Scan for the cell matching the given text and deliver its [x, y] coordinate at center. 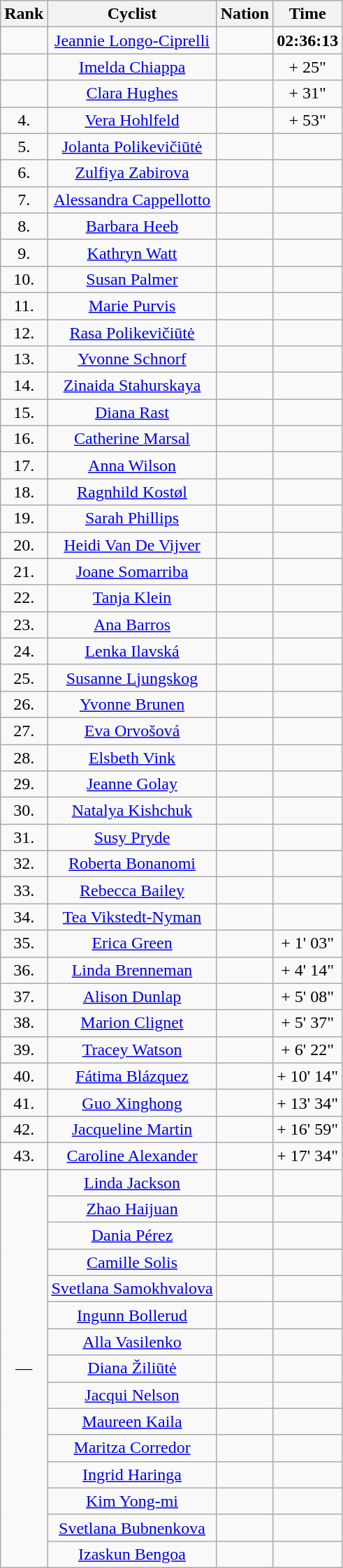
11. [24, 306]
Clara Hughes [132, 94]
— [24, 1369]
Barbara Heeb [132, 226]
20. [24, 545]
18. [24, 492]
Rebecca Bailey [132, 890]
Caroline Alexander [132, 1156]
8. [24, 226]
40. [24, 1076]
21. [24, 572]
28. [24, 757]
Alessandra Cappellotto [132, 200]
+ 5' 08" [307, 996]
Vera Hohlfeld [132, 120]
Imelda Chiappa [132, 67]
02:36:13 [307, 40]
Yvonne Schnorf [132, 359]
Cyclist [132, 14]
Alla Vasilenko [132, 1342]
29. [24, 784]
34. [24, 917]
Eva Orvošová [132, 731]
4. [24, 120]
Jolanta Polikevičiūtė [132, 147]
Zhao Haijuan [132, 1209]
Zinaida Stahurskaya [132, 386]
32. [24, 864]
Guo Xinghong [132, 1103]
+ 53" [307, 120]
Fátima Blázquez [132, 1076]
24. [24, 651]
+ 1' 03" [307, 943]
Diana Rast [132, 412]
38. [24, 1023]
Marie Purvis [132, 306]
12. [24, 333]
Dania Pérez [132, 1236]
Ragnhild Kostøl [132, 492]
7. [24, 200]
Erica Green [132, 943]
Zulfiya Zabirova [132, 173]
Elsbeth Vink [132, 757]
Jeanne Golay [132, 784]
Marion Clignet [132, 1023]
Lenka Ilavská [132, 651]
Izaskun Bengoa [132, 1554]
Tracey Watson [132, 1050]
25. [24, 678]
14. [24, 386]
Rank [24, 14]
Catherine Marsal [132, 439]
Jacqui Nelson [132, 1395]
27. [24, 731]
Kathryn Watt [132, 253]
Susanne Ljungskog [132, 678]
Jeannie Longo-Ciprelli [132, 40]
Heidi Van De Vijver [132, 545]
15. [24, 412]
Roberta Bonanomi [132, 864]
Svetlana Bubnenkova [132, 1528]
37. [24, 996]
43. [24, 1156]
19. [24, 518]
+ 4' 14" [307, 970]
Rasa Polikevičiūtė [132, 333]
+ 25" [307, 67]
Tanja Klein [132, 598]
+ 17' 34" [307, 1156]
41. [24, 1103]
Natalya Kishchuk [132, 811]
Jacqueline Martin [132, 1129]
23. [24, 625]
Susan Palmer [132, 279]
Maritza Corredor [132, 1448]
Svetlana Samokhvalova [132, 1289]
+ 13' 34" [307, 1103]
39. [24, 1050]
+ 5' 37" [307, 1023]
36. [24, 970]
Yvonne Brunen [132, 704]
+ 6' 22" [307, 1050]
Nation [245, 14]
17. [24, 465]
10. [24, 279]
16. [24, 439]
Linda Jackson [132, 1183]
6. [24, 173]
Tea Vikstedt-Nyman [132, 917]
30. [24, 811]
Diana Žiliūtė [132, 1368]
+ 16' 59" [307, 1129]
+ 31" [307, 94]
9. [24, 253]
Anna Wilson [132, 465]
42. [24, 1129]
Ingrid Haringa [132, 1474]
33. [24, 890]
Joane Somarriba [132, 572]
Kim Yong-mi [132, 1501]
22. [24, 598]
Susy Pryde [132, 837]
Ingunn Bollerud [132, 1315]
Camille Solis [132, 1262]
Ana Barros [132, 625]
Linda Brenneman [132, 970]
31. [24, 837]
+ 10' 14" [307, 1076]
Alison Dunlap [132, 996]
35. [24, 943]
Maureen Kaila [132, 1421]
26. [24, 704]
13. [24, 359]
5. [24, 147]
Time [307, 14]
Sarah Phillips [132, 518]
